For the text-containing cell, return its midpoint in [x, y] coordinate format. 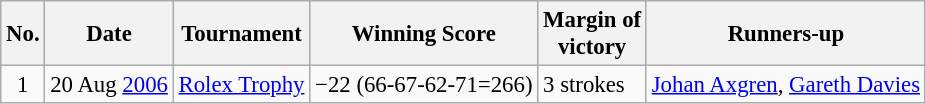
Tournament [242, 34]
Runners-up [786, 34]
1 [23, 85]
Margin ofvictory [592, 34]
3 strokes [592, 85]
Johan Axgren, Gareth Davies [786, 85]
−22 (66-67-62-71=266) [424, 85]
Date [109, 34]
Winning Score [424, 34]
No. [23, 34]
Rolex Trophy [242, 85]
20 Aug 2006 [109, 85]
